Determine the (x, y) coordinate at the center of the cell enclosing the given text.  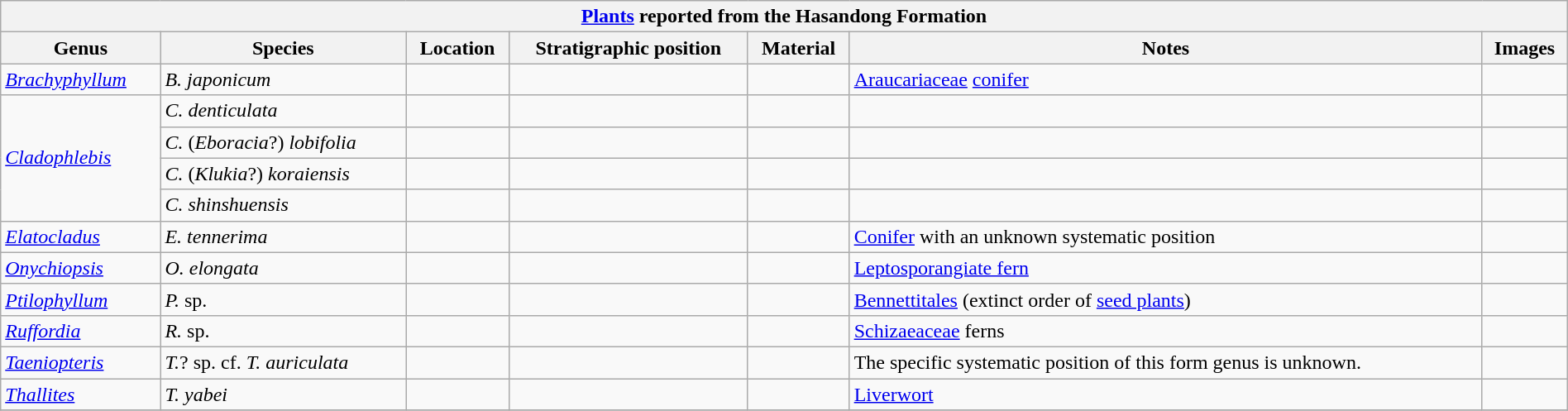
Araucariaceae conifer (1166, 79)
Brachyphyllum (81, 79)
P. sp. (283, 299)
Bennettitales (extinct order of seed plants) (1166, 299)
Species (283, 48)
Thallites (81, 394)
Genus (81, 48)
The specific systematic position of this form genus is unknown. (1166, 362)
Location (458, 48)
Images (1525, 48)
Onychiopsis (81, 268)
Stratigraphic position (629, 48)
C. shinshuensis (283, 205)
C. (Klukia?) koraiensis (283, 174)
Conifer with an unknown systematic position (1166, 237)
Elatocladus (81, 237)
T. yabei (283, 394)
Leptosporangiate fern (1166, 268)
T.? sp. cf. T. auriculata (283, 362)
Taeniopteris (81, 362)
O. elongata (283, 268)
Ptilophyllum (81, 299)
E. tennerima (283, 237)
Material (799, 48)
Liverwort (1166, 394)
C. denticulata (283, 111)
R. sp. (283, 331)
B. japonicum (283, 79)
Cladophlebis (81, 158)
Plants reported from the Hasandong Formation (784, 17)
C. (Eboracia?) lobifolia (283, 142)
Notes (1166, 48)
Ruffordia (81, 331)
Schizaeaceae ferns (1166, 331)
